Pinpoint the cell where the given text exists, returning its [X, Y] midpoint coordinate. 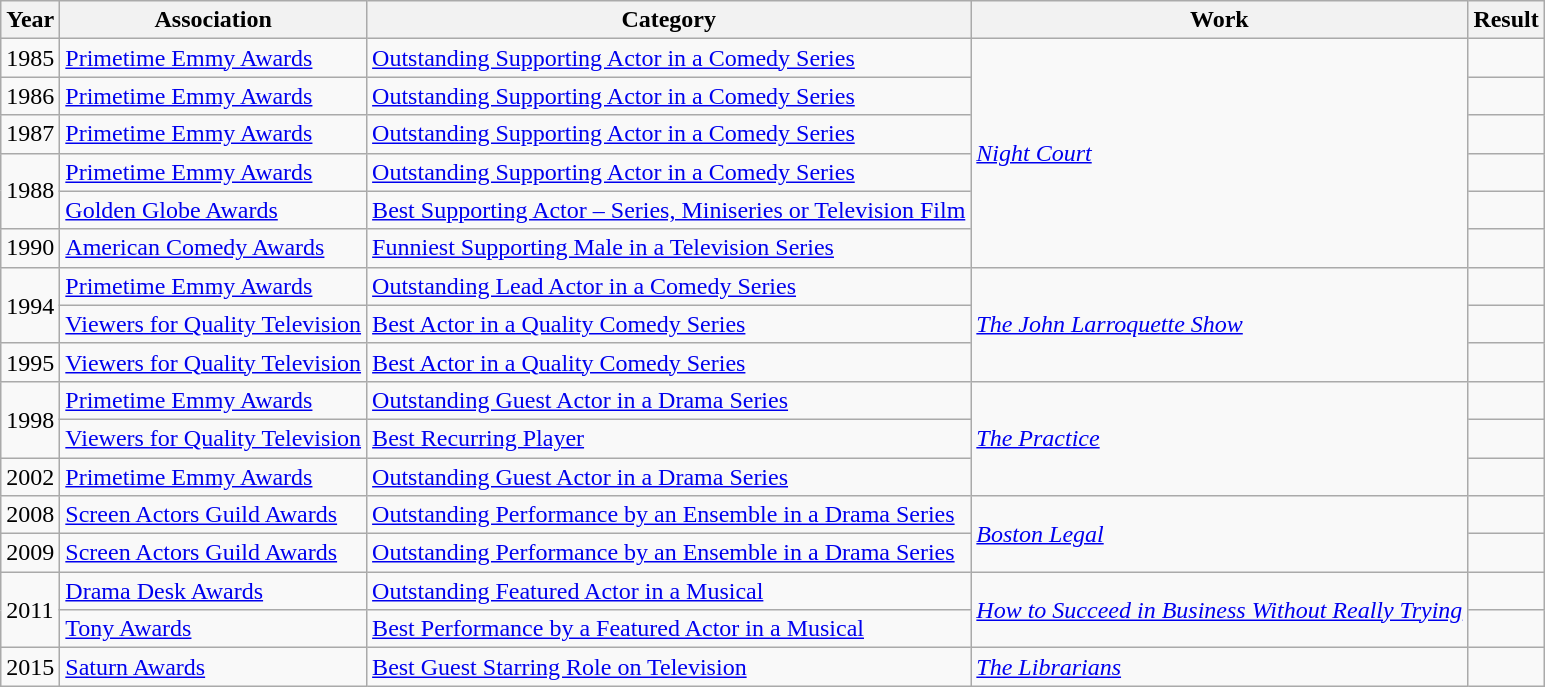
Boston Legal [1220, 534]
1986 [30, 96]
Outstanding Featured Actor in a Musical [669, 591]
Tony Awards [214, 629]
Year [30, 20]
The John Larroquette Show [1220, 324]
Work [1220, 20]
1990 [30, 248]
1994 [30, 305]
Golden Globe Awards [214, 210]
Category [669, 20]
How to Succeed in Business Without Really Trying [1220, 610]
1988 [30, 191]
Association [214, 20]
Best Performance by a Featured Actor in a Musical [669, 629]
2015 [30, 667]
1995 [30, 362]
The Librarians [1220, 667]
The Practice [1220, 438]
Drama Desk Awards [214, 591]
2002 [30, 477]
Outstanding Lead Actor in a Comedy Series [669, 286]
Funniest Supporting Male in a Television Series [669, 248]
Best Guest Starring Role on Television [669, 667]
1998 [30, 419]
2008 [30, 515]
Best Recurring Player [669, 438]
2011 [30, 610]
1987 [30, 134]
Saturn Awards [214, 667]
2009 [30, 553]
Night Court [1220, 153]
Result [1506, 20]
Best Supporting Actor – Series, Miniseries or Television Film [669, 210]
1985 [30, 58]
American Comedy Awards [214, 248]
